Provide the (X, Y) coordinate of the cell's center where the given text is located.  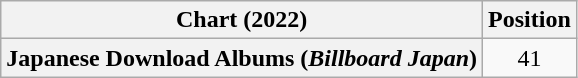
Chart (2022) (242, 20)
Japanese Download Albums (Billboard Japan) (242, 58)
Position (530, 20)
41 (530, 58)
